Scan for the cell matching the given text and deliver its (X, Y) coordinate at center. 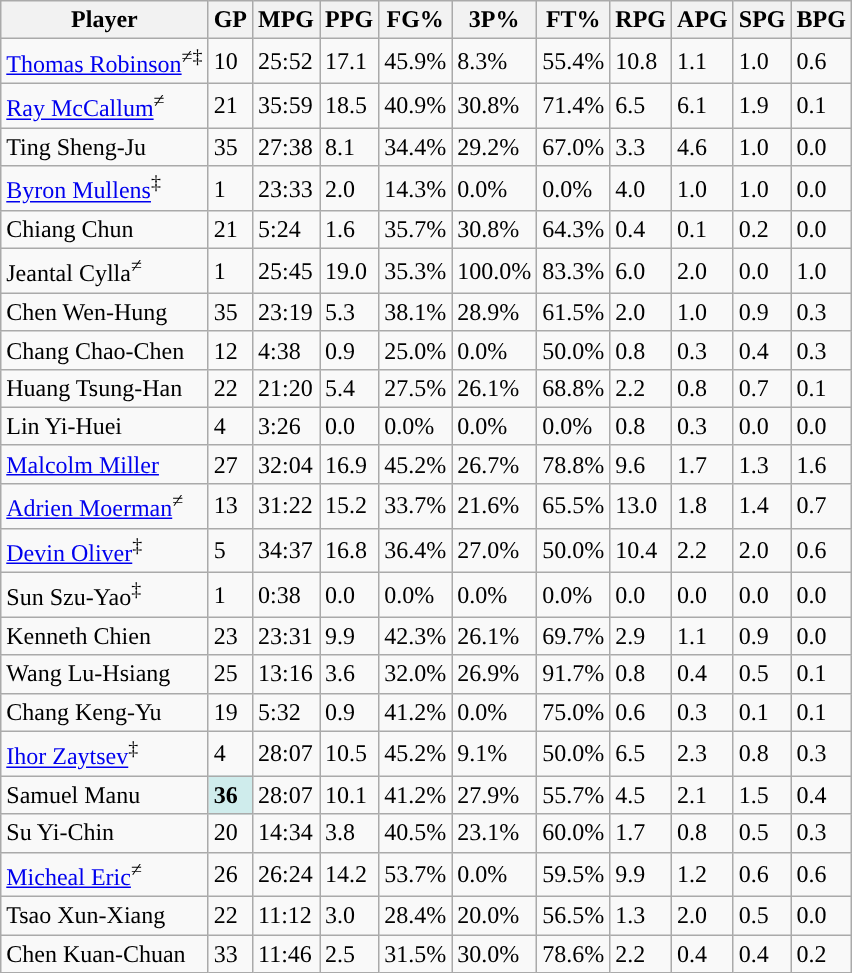
34.4% (416, 147)
78.8% (574, 464)
56.5% (574, 916)
45.9% (416, 62)
10 (230, 62)
11:46 (286, 954)
12 (230, 350)
0:38 (286, 596)
13.0 (641, 506)
Micheal Eric≠ (104, 874)
3:26 (286, 426)
SPG (762, 20)
Su Yi-Chin (104, 833)
33 (230, 954)
14.3% (416, 188)
2.1 (703, 795)
BPG (821, 20)
Tsao Xun-Xiang (104, 916)
3.3 (641, 147)
23.1% (494, 833)
5 (230, 550)
91.7% (574, 674)
4.6 (703, 147)
21.6% (494, 506)
59.5% (574, 874)
Chang Keng-Yu (104, 712)
100.0% (494, 272)
83.3% (574, 272)
40.9% (416, 106)
2.9 (641, 636)
Wang Lu-Hsiang (104, 674)
36 (230, 795)
Player (104, 20)
27.9% (494, 795)
PPG (350, 20)
33.7% (416, 506)
19.0 (350, 272)
25.0% (416, 350)
3P% (494, 20)
68.8% (574, 388)
23:19 (286, 312)
40.5% (416, 833)
10.4 (641, 550)
Huang Tsung-Han (104, 388)
9.6 (641, 464)
26.7% (494, 464)
35:59 (286, 106)
1.2 (703, 874)
75.0% (574, 712)
36.4% (416, 550)
5.4 (350, 388)
65.5% (574, 506)
31.5% (416, 954)
Malcolm Miller (104, 464)
23:33 (286, 188)
17.1 (350, 62)
3.0 (350, 916)
8.3% (494, 62)
27.0% (494, 550)
Lin Yi-Huei (104, 426)
61.5% (574, 312)
16.8 (350, 550)
28.4% (416, 916)
5:32 (286, 712)
64.3% (574, 230)
3.8 (350, 833)
31:22 (286, 506)
FT% (574, 20)
32.0% (416, 674)
Kenneth Chien (104, 636)
27.5% (416, 388)
20 (230, 833)
28.9% (494, 312)
78.6% (574, 954)
Chang Chao-Chen (104, 350)
15.2 (350, 506)
1.5 (762, 795)
Chiang Chun (104, 230)
1.8 (703, 506)
Byron Mullens‡ (104, 188)
Ihor Zaytsev‡ (104, 754)
Adrien Moerman≠ (104, 506)
38.1% (416, 312)
Jeantal Cylla≠ (104, 272)
10.1 (350, 795)
6.0 (641, 272)
26.9% (494, 674)
69.7% (574, 636)
13 (230, 506)
71.4% (574, 106)
APG (703, 20)
13:16 (286, 674)
26:24 (286, 874)
Ray McCallum≠ (104, 106)
29.2% (494, 147)
1.4 (762, 506)
11:12 (286, 916)
10.5 (350, 754)
Devin Oliver‡ (104, 550)
10.8 (641, 62)
GP (230, 20)
55.4% (574, 62)
26 (230, 874)
2.3 (703, 754)
1.9 (762, 106)
23:31 (286, 636)
5.3 (350, 312)
34:37 (286, 550)
Chen Kuan-Chuan (104, 954)
Ting Sheng-Ju (104, 147)
53.7% (416, 874)
Sun Szu-Yao‡ (104, 596)
2.5 (350, 954)
35.3% (416, 272)
Thomas Robinson≠‡ (104, 62)
9.1% (494, 754)
4.0 (641, 188)
16.9 (350, 464)
14.2 (350, 874)
21:20 (286, 388)
55.7% (574, 795)
23 (230, 636)
30.0% (494, 954)
60.0% (574, 833)
FG% (416, 20)
Samuel Manu (104, 795)
18.5 (350, 106)
3.6 (350, 674)
8.1 (350, 147)
25:52 (286, 62)
6.1 (703, 106)
67.0% (574, 147)
RPG (641, 20)
14:34 (286, 833)
20.0% (494, 916)
25:45 (286, 272)
4.5 (641, 795)
Chen Wen-Hung (104, 312)
25 (230, 674)
32:04 (286, 464)
35.7% (416, 230)
5:24 (286, 230)
42.3% (416, 636)
4:38 (286, 350)
27 (230, 464)
19 (230, 712)
27:38 (286, 147)
MPG (286, 20)
